Identify which cell holds the provided text, then report its [x, y] central coordinate. 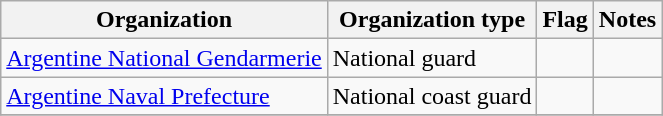
Argentine National Gendarmerie [164, 58]
Notes [627, 20]
Argentine Naval Prefecture [164, 96]
National guard [432, 58]
Organization [164, 20]
Flag [565, 20]
Organization type [432, 20]
National coast guard [432, 96]
